For the text-containing cell, return its midpoint in (x, y) coordinate format. 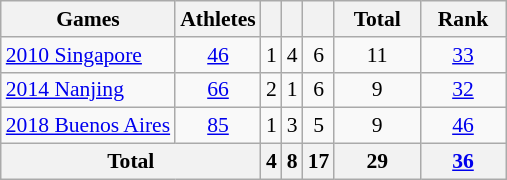
5 (319, 126)
17 (319, 162)
66 (218, 90)
2 (272, 90)
2018 Buenos Aires (88, 126)
32 (463, 90)
3 (292, 126)
2014 Nanjing (88, 90)
Games (88, 19)
11 (377, 55)
29 (377, 162)
Rank (463, 19)
33 (463, 55)
85 (218, 126)
Athletes (218, 19)
8 (292, 162)
2010 Singapore (88, 55)
36 (463, 162)
